Output the [x, y] coordinate of the center of the cell containing the given text.  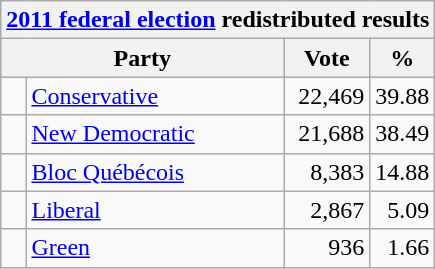
% [402, 58]
Conservative [155, 96]
14.88 [402, 172]
22,469 [327, 96]
2011 federal election redistributed results [218, 20]
5.09 [402, 210]
Vote [327, 58]
21,688 [327, 134]
Liberal [155, 210]
Bloc Québécois [155, 172]
New Democratic [155, 134]
936 [327, 248]
Green [155, 248]
1.66 [402, 248]
Party [142, 58]
2,867 [327, 210]
39.88 [402, 96]
38.49 [402, 134]
8,383 [327, 172]
